Search for the cell housing the specified text and yield its (X, Y) center coordinate. 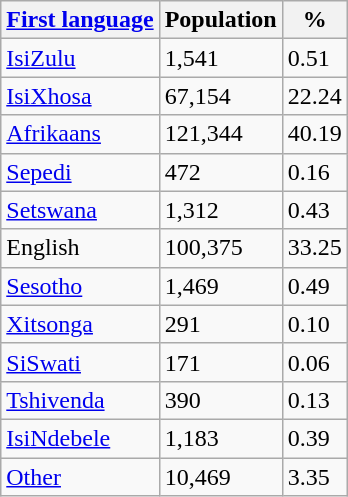
Sesotho (80, 286)
Population (220, 20)
291 (220, 324)
0.39 (314, 438)
First language (80, 20)
33.25 (314, 248)
IsiNdebele (80, 438)
40.19 (314, 134)
Setswana (80, 210)
% (314, 20)
0.51 (314, 58)
0.06 (314, 362)
1,469 (220, 286)
1,183 (220, 438)
10,469 (220, 477)
22.24 (314, 96)
Other (80, 477)
171 (220, 362)
Afrikaans (80, 134)
1,541 (220, 58)
100,375 (220, 248)
67,154 (220, 96)
Xitsonga (80, 324)
Tshivenda (80, 400)
390 (220, 400)
Sepedi (80, 172)
0.13 (314, 400)
0.43 (314, 210)
0.10 (314, 324)
3.35 (314, 477)
English (80, 248)
SiSwati (80, 362)
121,344 (220, 134)
0.16 (314, 172)
IsiZulu (80, 58)
IsiXhosa (80, 96)
1,312 (220, 210)
472 (220, 172)
0.49 (314, 286)
